Scan for the cell matching the given text and deliver its [X, Y] coordinate at center. 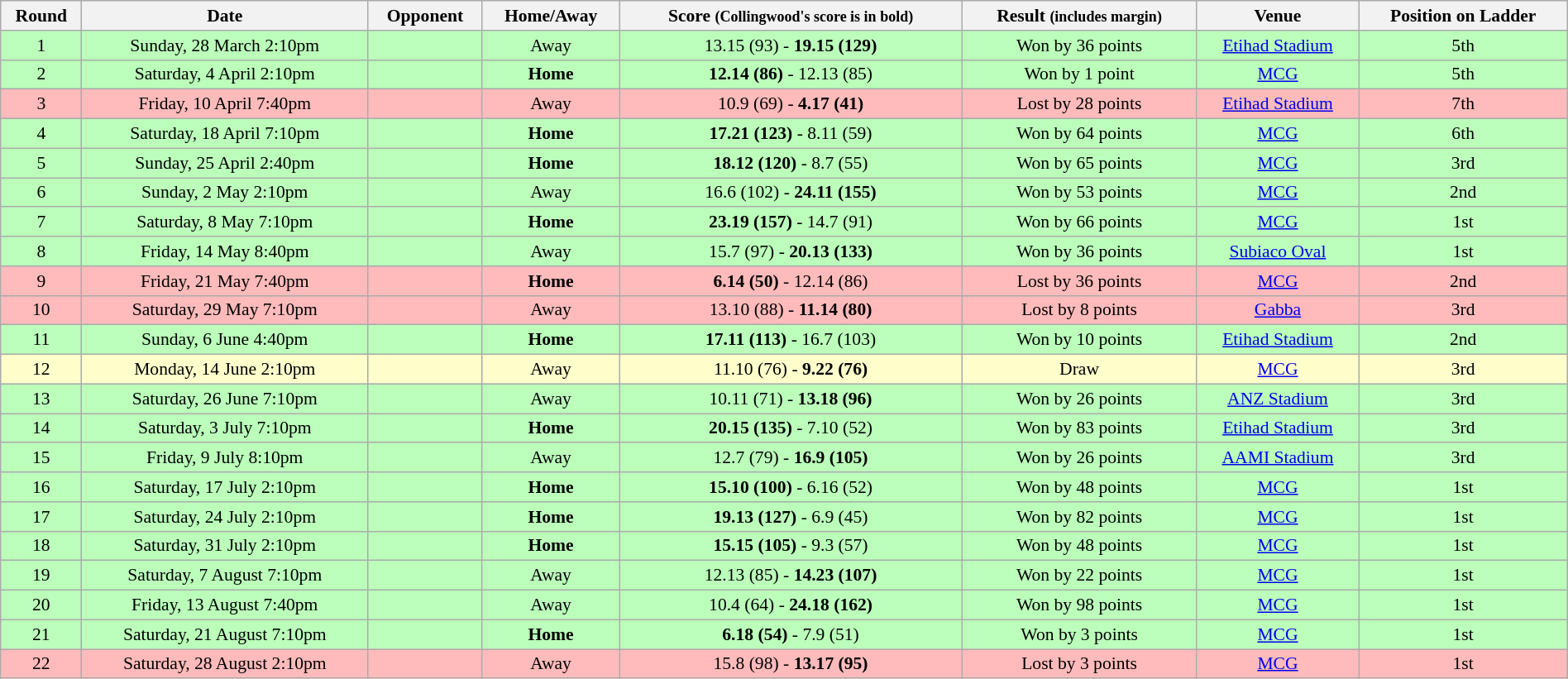
Lost by 36 points [1079, 281]
19 [41, 576]
3 [41, 104]
Saturday, 8 May 7:10pm [225, 222]
Draw [1079, 370]
5 [41, 163]
Saturday, 17 July 2:10pm [225, 487]
12.14 (86) - 12.13 (85) [791, 74]
15 [41, 458]
11 [41, 340]
10.4 (64) - 24.18 (162) [791, 605]
Subiaco Oval [1278, 251]
12.13 (85) - 14.23 (107) [791, 576]
Sunday, 6 June 4:40pm [225, 340]
13.10 (88) - 11.14 (80) [791, 310]
16 [41, 487]
ANZ Stadium [1278, 399]
Sunday, 25 April 2:40pm [225, 163]
Won by 65 points [1079, 163]
Result (includes margin) [1079, 16]
14 [41, 428]
20 [41, 605]
10.9 (69) - 4.17 (41) [791, 104]
10.11 (71) - 13.18 (96) [791, 399]
19.13 (127) - 6.9 (45) [791, 517]
4 [41, 134]
22 [41, 664]
15.8 (98) - 13.17 (95) [791, 664]
16.6 (102) - 24.11 (155) [791, 193]
6th [1463, 134]
Won by 82 points [1079, 517]
Saturday, 18 April 7:10pm [225, 134]
Saturday, 29 May 7:10pm [225, 310]
Won by 22 points [1079, 576]
12 [41, 370]
15.15 (105) - 9.3 (57) [791, 546]
7 [41, 222]
17.21 (123) - 8.11 (59) [791, 134]
Saturday, 7 August 7:10pm [225, 576]
Date [225, 16]
Saturday, 24 July 2:10pm [225, 517]
Gabba [1278, 310]
Home/Away [551, 16]
Won by 3 points [1079, 634]
Lost by 8 points [1079, 310]
18 [41, 546]
Round [41, 16]
10 [41, 310]
6 [41, 193]
Sunday, 28 March 2:10pm [225, 45]
7th [1463, 104]
17.11 (113) - 16.7 (103) [791, 340]
Friday, 14 May 8:40pm [225, 251]
Won by 53 points [1079, 193]
13.15 (93) - 19.15 (129) [791, 45]
Friday, 21 May 7:40pm [225, 281]
Won by 10 points [1079, 340]
Saturday, 21 August 7:10pm [225, 634]
Saturday, 28 August 2:10pm [225, 664]
18.12 (120) - 8.7 (55) [791, 163]
Venue [1278, 16]
11.10 (76) - 9.22 (76) [791, 370]
Won by 98 points [1079, 605]
Score (Collingwood's score is in bold) [791, 16]
21 [41, 634]
Monday, 14 June 2:10pm [225, 370]
Friday, 13 August 7:40pm [225, 605]
Position on Ladder [1463, 16]
Saturday, 3 July 7:10pm [225, 428]
15.10 (100) - 6.16 (52) [791, 487]
AAMI Stadium [1278, 458]
15.7 (97) - 20.13 (133) [791, 251]
Won by 66 points [1079, 222]
13 [41, 399]
Won by 83 points [1079, 428]
8 [41, 251]
Sunday, 2 May 2:10pm [225, 193]
Saturday, 31 July 2:10pm [225, 546]
Lost by 28 points [1079, 104]
9 [41, 281]
23.19 (157) - 14.7 (91) [791, 222]
Lost by 3 points [1079, 664]
6.18 (54) - 7.9 (51) [791, 634]
Friday, 9 July 8:10pm [225, 458]
17 [41, 517]
2 [41, 74]
Friday, 10 April 7:40pm [225, 104]
Won by 1 point [1079, 74]
6.14 (50) - 12.14 (86) [791, 281]
1 [41, 45]
Saturday, 4 April 2:10pm [225, 74]
Opponent [425, 16]
12.7 (79) - 16.9 (105) [791, 458]
Saturday, 26 June 7:10pm [225, 399]
20.15 (135) - 7.10 (52) [791, 428]
Won by 64 points [1079, 134]
